Detect which cell encompasses the target text, then output its [x, y] center coordinate. 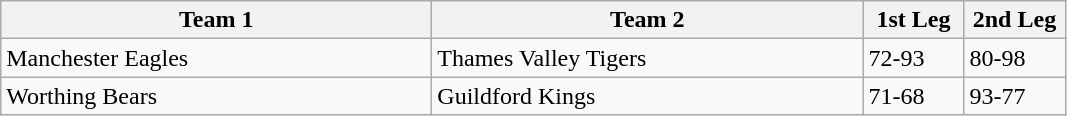
2nd Leg [1014, 20]
Worthing Bears [216, 96]
Team 2 [648, 20]
1st Leg [914, 20]
71-68 [914, 96]
Team 1 [216, 20]
Manchester Eagles [216, 58]
93-77 [1014, 96]
Guildford Kings [648, 96]
Thames Valley Tigers [648, 58]
80-98 [1014, 58]
72-93 [914, 58]
